From the cell containing the given text, extract its center point as (X, Y) coordinate. 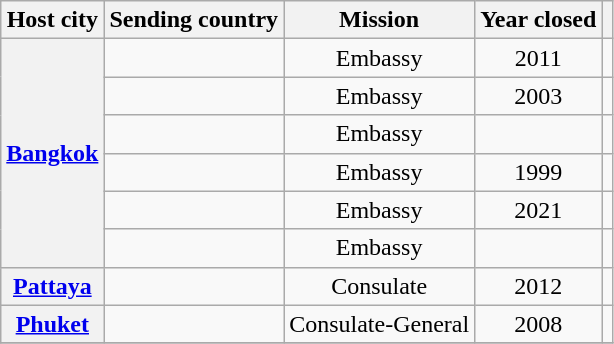
Consulate-General (380, 324)
Pattaya (52, 286)
2012 (538, 286)
Sending country (194, 20)
2011 (538, 58)
Consulate (380, 286)
Year closed (538, 20)
Bangkok (52, 153)
Phuket (52, 324)
Mission (380, 20)
2008 (538, 324)
1999 (538, 172)
Host city (52, 20)
2003 (538, 96)
2021 (538, 210)
